Capture the cell that displays the provided text and extract its (x, y) central coordinate. 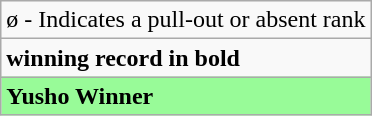
winning record in bold (186, 58)
ø - Indicates a pull-out or absent rank (186, 20)
Yusho Winner (186, 96)
